For the text-containing cell, return its midpoint in (x, y) coordinate format. 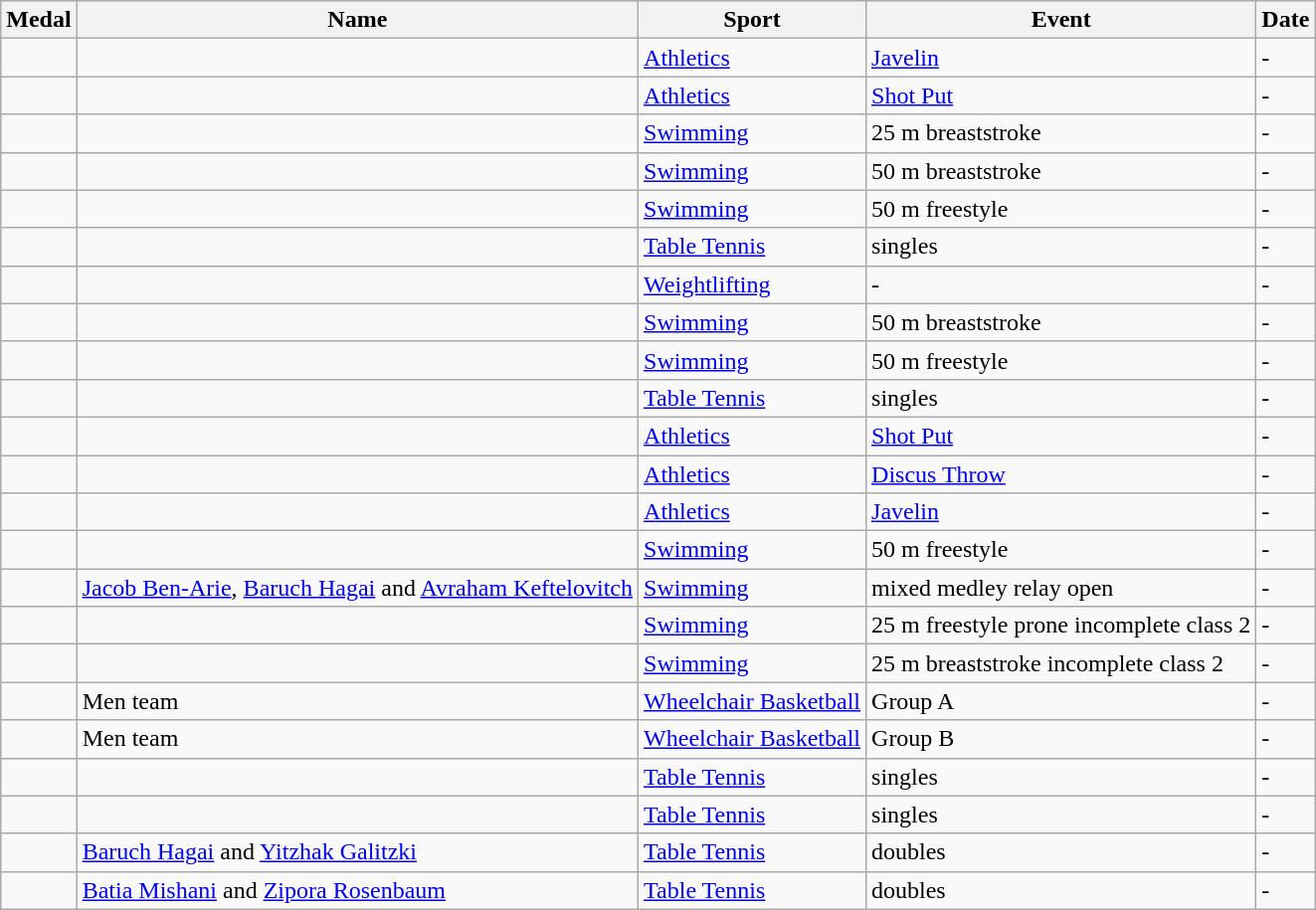
25 m breaststroke (1061, 133)
Name (357, 20)
Baruch Hagai and Yitzhak Galitzki (357, 852)
Date (1285, 20)
mixed medley relay open (1061, 588)
Group A (1061, 701)
Jacob Ben-Arie, Baruch Hagai and Avraham Keftelovitch (357, 588)
Sport (752, 20)
25 m freestyle prone incomplete class 2 (1061, 626)
Group B (1061, 739)
Discus Throw (1061, 474)
Batia Mishani and Zipora Rosenbaum (357, 890)
Event (1061, 20)
Medal (39, 20)
25 m breaststroke incomplete class 2 (1061, 663)
Weightlifting (752, 284)
